Search for the cell housing the specified text and yield its [x, y] center coordinate. 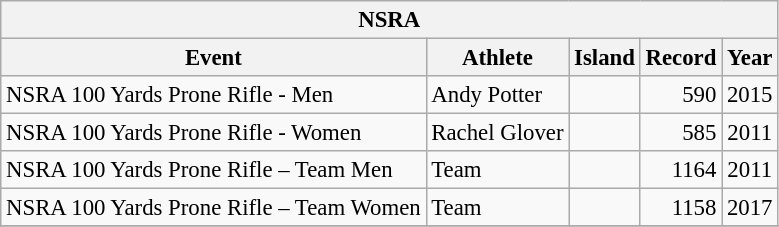
Island [604, 58]
NSRA 100 Yards Prone Rifle – Team Men [214, 170]
590 [680, 95]
585 [680, 133]
NSRA 100 Yards Prone Rifle - Men [214, 95]
NSRA [390, 20]
Record [680, 58]
NSRA 100 Yards Prone Rifle – Team Women [214, 208]
NSRA 100 Yards Prone Rifle - Women [214, 133]
Year [750, 58]
2015 [750, 95]
2017 [750, 208]
Athlete [498, 58]
Andy Potter [498, 95]
Event [214, 58]
Rachel Glover [498, 133]
1164 [680, 170]
1158 [680, 208]
